Return the [x, y] coordinate for the center point of the cell that contains the specified text.  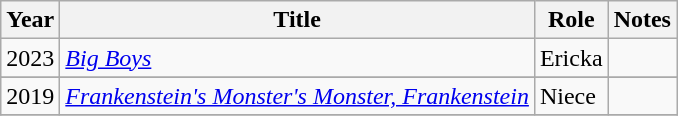
Niece [571, 96]
Title [298, 20]
Ericka [571, 58]
Notes [642, 20]
2019 [30, 96]
Year [30, 20]
Big Boys [298, 58]
2023 [30, 58]
Role [571, 20]
Frankenstein's Monster's Monster, Frankenstein [298, 96]
